Detect which cell encompasses the target text, then output its [x, y] center coordinate. 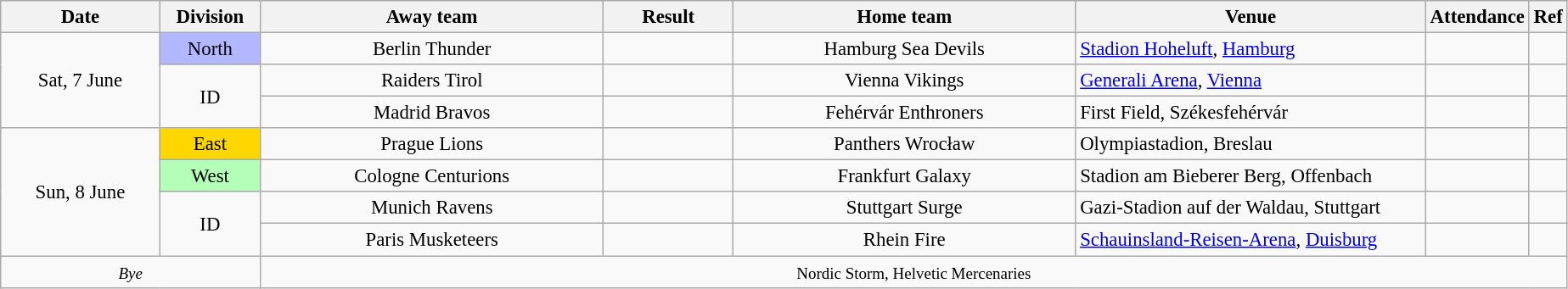
Sat, 7 June [80, 81]
Division [210, 17]
Stuttgart Surge [905, 208]
Attendance [1477, 17]
Berlin Thunder [432, 49]
Munich Ravens [432, 208]
Home team [905, 17]
Generali Arena, Vienna [1250, 81]
Sun, 8 June [80, 192]
Venue [1250, 17]
Gazi-Stadion auf der Waldau, Stuttgart [1250, 208]
West [210, 176]
First Field, Székesfehérvár [1250, 113]
Stadion am Bieberer Berg, Offenbach [1250, 176]
Raiders Tirol [432, 81]
Away team [432, 17]
Date [80, 17]
Stadion Hoheluft, Hamburg [1250, 49]
East [210, 144]
Vienna Vikings [905, 81]
Rhein Fire [905, 240]
North [210, 49]
Bye [131, 272]
Frankfurt Galaxy [905, 176]
Panthers Wrocław [905, 144]
Fehérvár Enthroners [905, 113]
Nordic Storm, Helvetic Mercenaries [913, 272]
Olympiastadion, Breslau [1250, 144]
Hamburg Sea Devils [905, 49]
Prague Lions [432, 144]
Paris Musketeers [432, 240]
Result [669, 17]
Cologne Centurions [432, 176]
Ref [1548, 17]
Schauinsland-Reisen-Arena, Duisburg [1250, 240]
Madrid Bravos [432, 113]
